Search for the cell housing the specified text and yield its [X, Y] center coordinate. 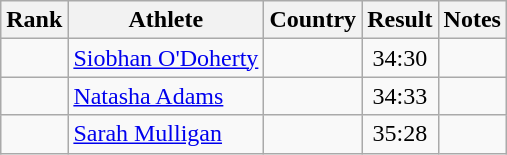
Siobhan O'Doherty [166, 58]
Natasha Adams [166, 96]
Notes [472, 20]
Athlete [166, 20]
Country [313, 20]
34:33 [400, 96]
34:30 [400, 58]
Sarah Mulligan [166, 134]
35:28 [400, 134]
Result [400, 20]
Rank [34, 20]
